Return the (x, y) coordinate for the center point of the cell that contains the specified text.  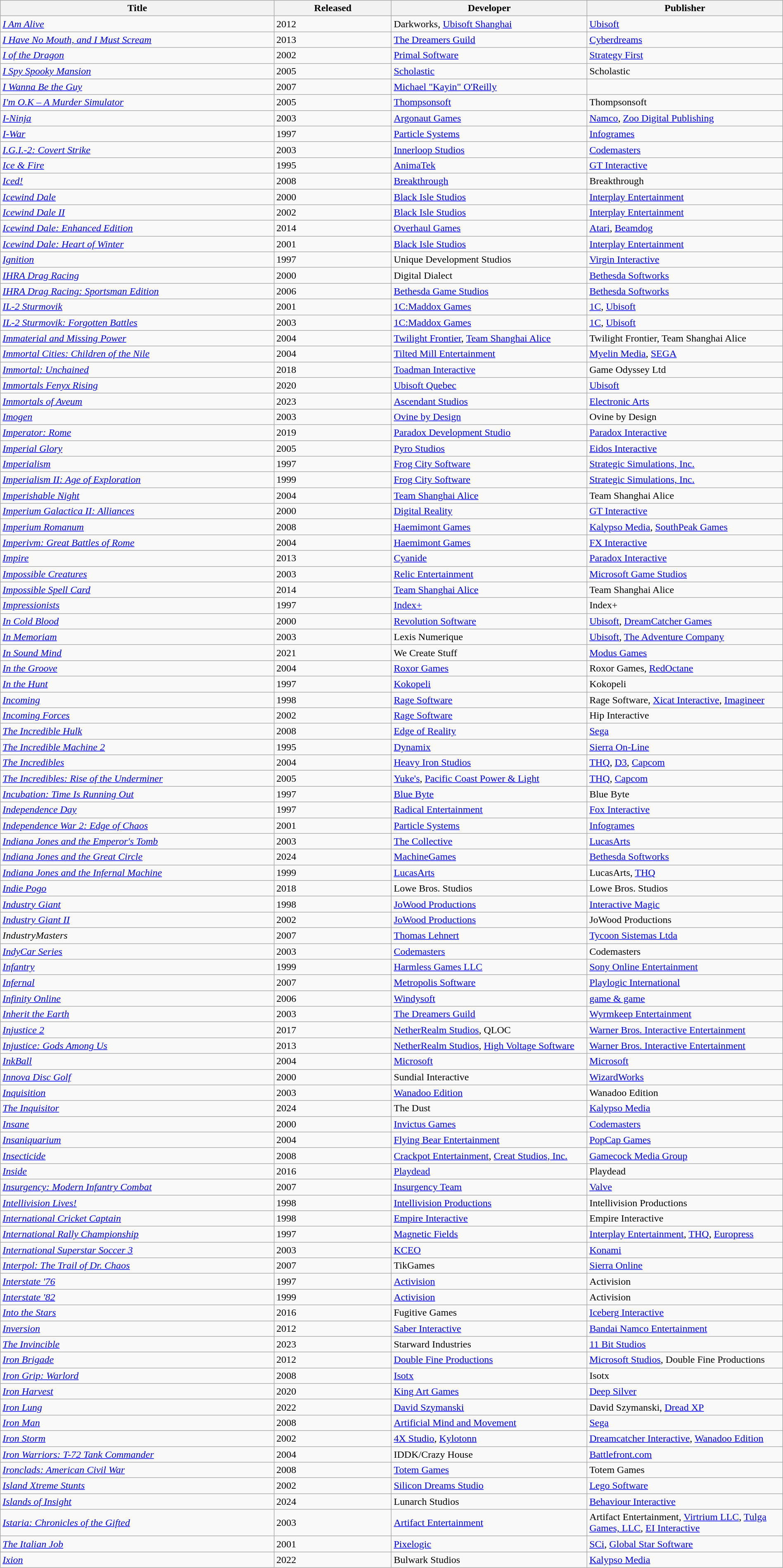
IL-2 Sturmovik: Forgotten Battles (137, 323)
I'm O.K – A Murder Simulator (137, 102)
Roxor Games, RedOctane (685, 668)
Iced! (137, 181)
Publisher (685, 8)
Lego Software (685, 1486)
2017 (333, 1030)
The Invincible (137, 1344)
Imperialism (137, 464)
Virgin Interactive (685, 260)
Ixion (137, 1560)
Immortal Cities: Children of the Nile (137, 354)
I Spy Spooky Mansion (137, 71)
I Wanna Be the Guy (137, 87)
Imperium Romanum (137, 527)
Injustice: Gods Among Us (137, 1046)
I Am Alive (137, 24)
Incubation: Time Is Running Out (137, 794)
I Have No Mouth, and I Must Scream (137, 40)
Windysoft (489, 999)
Relic Entertainment (489, 574)
In the Hunt (137, 684)
Injustice 2 (137, 1030)
Interstate '76 (137, 1281)
NetherRealm Studios, High Voltage Software (489, 1046)
LucasArts, THQ (685, 873)
Edge of Reality (489, 731)
Paradox Development Studio (489, 432)
I-War (137, 134)
International Cricket Captain (137, 1219)
Developer (489, 8)
IndyCar Series (137, 951)
International Superstar Soccer 3 (137, 1250)
Revolution Software (489, 621)
Battlefront.com (685, 1454)
Inside (137, 1171)
In Cold Blood (137, 621)
IHRA Drag Racing: Sportsman Edition (137, 291)
Icewind Dale: Heart of Winter (137, 244)
Independence War 2: Edge of Chaos (137, 826)
King Art Games (489, 1391)
Impossible Spell Card (137, 590)
Cyberdreams (685, 40)
Heavy Iron Studios (489, 763)
Digital Dialect (489, 275)
Wyrmkeep Entertainment (685, 1014)
Iron Grip: Warlord (137, 1376)
Dreamcatcher Interactive, Wanadoo Edition (685, 1438)
Impressionists (137, 605)
Darkworks, Ubisoft Shanghai (489, 24)
Sundial Interactive (489, 1077)
IDDK/Crazy House (489, 1454)
Invictus Games (489, 1124)
Michael "Kayin" O'Reilly (489, 87)
Insurgency Team (489, 1187)
Game Odyssey Ltd (685, 370)
Immortals of Aveum (137, 401)
Released (333, 8)
Cyanide (489, 558)
Islands of Insight (137, 1502)
11 Bit Studios (685, 1344)
Silicon Dreams Studio (489, 1486)
Sony Online Entertainment (685, 967)
Istaria: Chronicles of the Gifted (137, 1523)
Ironclads: American Civil War (137, 1470)
Argonaut Games (489, 118)
Iron Lung (137, 1407)
Icewind Dale (137, 197)
Into the Stars (137, 1313)
Immortals Fenyx Rising (137, 385)
2019 (333, 432)
Iron Man (137, 1423)
Bethesda Game Studios (489, 291)
Immortal: Unchained (137, 370)
Ice & Fire (137, 165)
Imperishable Night (137, 496)
Title (137, 8)
Indiana Jones and the Great Circle (137, 857)
Imperialism II: Age of Exploration (137, 480)
Imogen (137, 417)
Intellivision Lives! (137, 1203)
Iron Harvest (137, 1391)
Overhaul Games (489, 228)
Icewind Dale II (137, 213)
Interstate '82 (137, 1297)
Fox Interactive (685, 810)
Flying Bear Entertainment (489, 1140)
AnimaTek (489, 165)
IHRA Drag Racing (137, 275)
Sierra Online (685, 1266)
Imperator: Rome (137, 432)
Inversion (137, 1328)
Modus Games (685, 652)
Digital Reality (489, 511)
Ubisoft, The Adventure Company (685, 637)
Incoming (137, 700)
Pixelogic (489, 1544)
THQ, Capcom (685, 778)
The Incredible Machine 2 (137, 747)
Magnetic Fields (489, 1234)
MachineGames (489, 857)
Radical Entertainment (489, 810)
Industry Giant II (137, 920)
Imperial Glory (137, 448)
We Create Stuff (489, 652)
PopCap Games (685, 1140)
4X Studio, Kylotonn (489, 1438)
Toadman Interactive (489, 370)
Lunarch Studios (489, 1502)
Lexis Numerique (489, 637)
The Inquisitor (137, 1108)
Playlogic International (685, 983)
Infernal (137, 983)
Yuke's, Pacific Coast Power & Light (489, 778)
KCEO (489, 1250)
Artifact Entertainment, Virtrium LLC, Tulga Games, LLC, EI Interactive (685, 1523)
Iron Storm (137, 1438)
International Rally Championship (137, 1234)
Interplay Entertainment, THQ, Europress (685, 1234)
Pyro Studios (489, 448)
Tycoon Sistemas Ltda (685, 935)
Konami (685, 1250)
The Collective (489, 841)
Roxor Games (489, 668)
Innova Disc Golf (137, 1077)
Namco, Zoo Digital Publishing (685, 118)
Dynamix (489, 747)
Starward Industries (489, 1344)
Hip Interactive (685, 716)
In the Groove (137, 668)
Metropolis Software (489, 983)
NetherRealm Studios, QLOC (489, 1030)
Insurgency: Modern Infantry Combat (137, 1187)
Impire (137, 558)
Artifact Entertainment (489, 1523)
Strategy First (685, 55)
Infinity Online (137, 999)
Crackpot Entertainment, Creat Studios, Inc. (489, 1155)
Insecticide (137, 1155)
Behaviour Interactive (685, 1502)
Artificial Mind and Movement (489, 1423)
Immaterial and Missing Power (137, 338)
In Memoriam (137, 637)
Sierra On-Line (685, 747)
David Szymanski (489, 1407)
Innerloop Studios (489, 149)
Insaniquarium (137, 1140)
Impossible Creatures (137, 574)
The Incredible Hulk (137, 731)
Ignition (137, 260)
Harmless Games LLC (489, 967)
Island Xtreme Stunts (137, 1486)
Unique Development Studios (489, 260)
Deep Silver (685, 1391)
IndustryMasters (137, 935)
Ascendant Studios (489, 401)
Microsoft Studios, Double Fine Productions (685, 1360)
THQ, D3, Capcom (685, 763)
IL-2 Sturmovik (137, 307)
Electronic Arts (685, 401)
Bandai Namco Entertainment (685, 1328)
Interactive Magic (685, 904)
Atari, Beamdog (685, 228)
The Italian Job (137, 1544)
Imperium Galactica II: Alliances (137, 511)
SCi, Global Star Software (685, 1544)
Infantry (137, 967)
Rage Software, Xicat Interactive, Imagineer (685, 700)
David Szymanski, Dread XP (685, 1407)
WizardWorks (685, 1077)
Double Fine Productions (489, 1360)
Tilted Mill Entertainment (489, 354)
FX Interactive (685, 543)
The Incredibles: Rise of the Underminer (137, 778)
Ubisoft, DreamCatcher Games (685, 621)
Indie Pogo (137, 888)
Kalypso Media, SouthPeak Games (685, 527)
Valve (685, 1187)
Independence Day (137, 810)
Icewind Dale: Enhanced Edition (137, 228)
The Incredibles (137, 763)
Gamecock Media Group (685, 1155)
Imperivm: Great Battles of Rome (137, 543)
Microsoft Game Studios (685, 574)
Iceberg Interactive (685, 1313)
Fugitive Games (489, 1313)
Primal Software (489, 55)
I of the Dragon (137, 55)
2021 (333, 652)
I.G.I.-2: Covert Strike (137, 149)
Eidos Interactive (685, 448)
Bulwark Studios (489, 1560)
Ubisoft Quebec (489, 385)
TikGames (489, 1266)
In Sound Mind (137, 652)
Indiana Jones and the Infernal Machine (137, 873)
Interpol: The Trail of Dr. Chaos (137, 1266)
Iron Brigade (137, 1360)
Insane (137, 1124)
Myelin Media, SEGA (685, 354)
Iron Warriors: T-72 Tank Commander (137, 1454)
Inherit the Earth (137, 1014)
Indiana Jones and the Emperor's Tomb (137, 841)
Saber Interactive (489, 1328)
Inquisition (137, 1093)
Incoming Forces (137, 716)
InkBall (137, 1061)
Industry Giant (137, 904)
I-Ninja (137, 118)
Thomas Lehnert (489, 935)
game & game (685, 999)
The Dust (489, 1108)
